Determine the (x, y) coordinate at the center of the cell enclosing the given text.  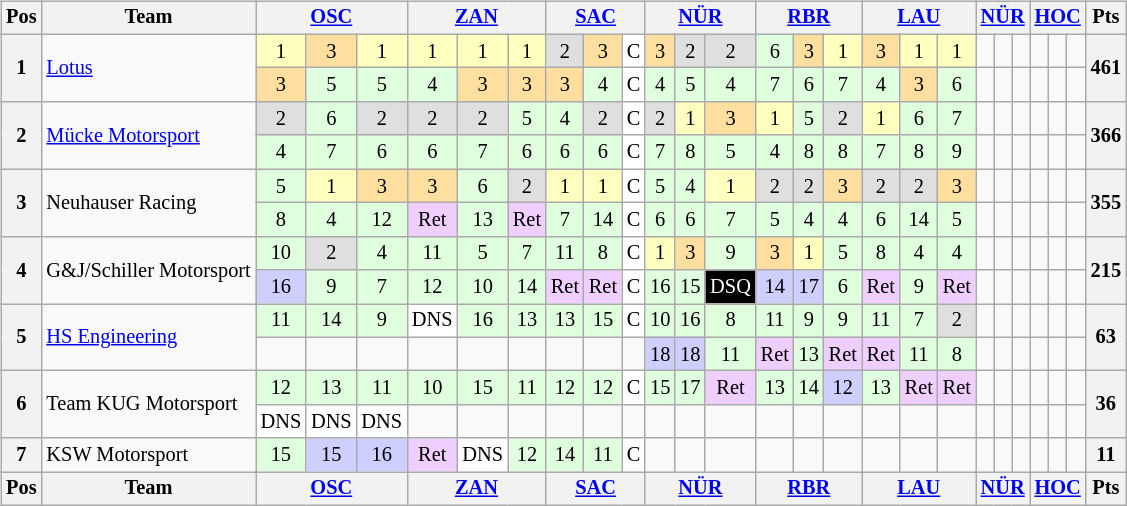
215 (1106, 270)
63 (1106, 338)
G&J/Schiller Motorsport (148, 270)
KSW Motorsport (148, 455)
Mücke Motorsport (148, 136)
Team KUG Motorsport (148, 404)
Lotus (148, 68)
355 (1106, 202)
HS Engineering (148, 338)
Neuhauser Racing (148, 202)
366 (1106, 136)
36 (1106, 404)
461 (1106, 68)
DSQ (730, 287)
